Return the (x, y) coordinate for the center point of the cell that contains the specified text.  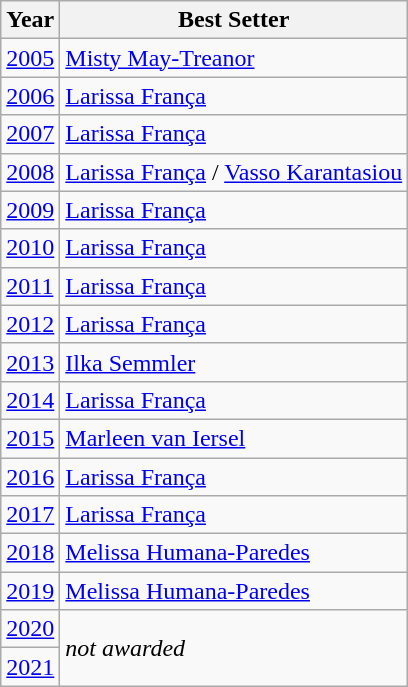
2021 (30, 667)
2012 (30, 324)
2014 (30, 400)
2010 (30, 248)
2011 (30, 286)
2019 (30, 591)
2013 (30, 362)
2006 (30, 96)
2005 (30, 58)
2018 (30, 553)
Larissa França / Vasso Karantasiou (234, 172)
2015 (30, 438)
Ilka Semmler (234, 362)
2009 (30, 210)
2007 (30, 134)
not awarded (234, 648)
2008 (30, 172)
2020 (30, 629)
Year (30, 20)
2017 (30, 515)
Misty May-Treanor (234, 58)
2016 (30, 477)
Best Setter (234, 20)
Marleen van Iersel (234, 438)
